Return (x, y) of the center of cell containing provided text 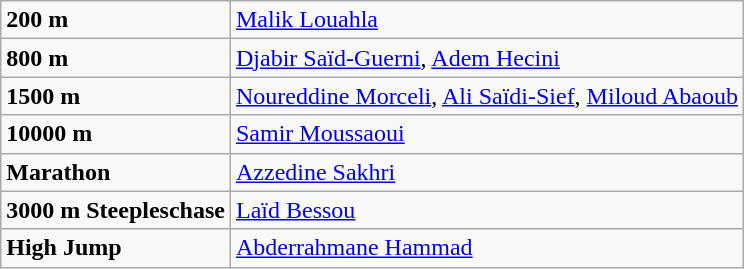
800 m (116, 58)
Laïd Bessou (486, 210)
Marathon (116, 172)
Noureddine Morceli, Ali Saïdi-Sief, Miloud Abaoub (486, 96)
High Jump (116, 248)
10000 m (116, 134)
Abderrahmane Hammad (486, 248)
3000 m Steepleschase (116, 210)
Djabir Saïd-Guerni, Adem Hecini (486, 58)
Malik Louahla (486, 20)
Azzedine Sakhri (486, 172)
1500 m (116, 96)
200 m (116, 20)
Samir Moussaoui (486, 134)
